Pinpoint the cell where the given text exists, returning its [X, Y] midpoint coordinate. 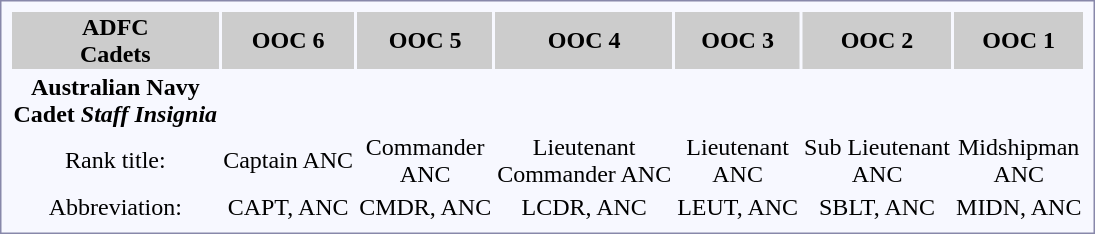
ADFCCadets [116, 40]
CommanderANC [426, 160]
CMDR, ANC [426, 207]
Captain ANC [288, 160]
Sub LieutenantANC [878, 160]
OOC 4 [584, 40]
MIDN, ANC [1019, 207]
Australian NavyCadet Staff Insignia [116, 100]
Abbreviation: [116, 207]
CAPT, ANC [288, 207]
LEUT, ANC [738, 207]
LCDR, ANC [584, 207]
OOC 3 [738, 40]
LieutenantCommander ANC [584, 160]
OOC 6 [288, 40]
Rank title: [116, 160]
LieutenantANC [738, 160]
OOC 1 [1019, 40]
SBLT, ANC [878, 207]
MidshipmanANC [1019, 160]
OOC 2 [878, 40]
OOC 5 [426, 40]
